Find where the given text appears and provide that cell's center as [x, y] coordinate. 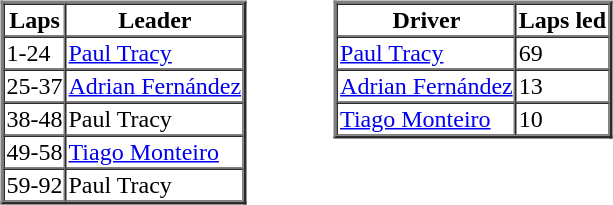
69 [562, 52]
13 [562, 86]
Laps led [562, 20]
1-24 [35, 52]
38-48 [35, 118]
Laps [35, 20]
59-92 [35, 184]
Driver [426, 20]
Leader [154, 20]
25-37 [35, 86]
49-58 [35, 152]
10 [562, 118]
